For the text-containing cell, return its midpoint in (x, y) coordinate format. 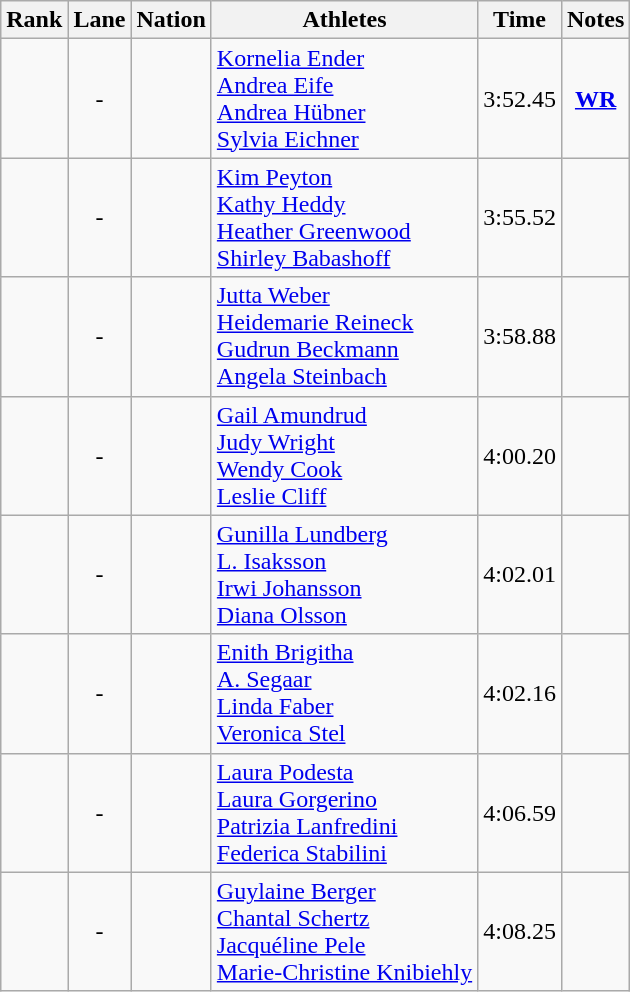
Enith BrigithaA. SegaarLinda FaberVeronica Stel (344, 694)
4:02.16 (520, 694)
4:08.25 (520, 932)
3:58.88 (520, 336)
Laura PodestaLaura GorgerinoPatrizia LanfrediniFederica Stabilini (344, 812)
Lane (100, 20)
4:06.59 (520, 812)
Gunilla LundbergL. IsakssonIrwi JohanssonDiana Olsson (344, 574)
Time (520, 20)
Gail AmundrudJudy WrightWendy CookLeslie Cliff (344, 456)
4:00.20 (520, 456)
Athletes (344, 20)
Kim PeytonKathy HeddyHeather GreenwoodShirley Babashoff (344, 218)
4:02.01 (520, 574)
Guylaine BergerChantal SchertzJacquéline PeleMarie-Christine Knibiehly (344, 932)
3:55.52 (520, 218)
Notes (595, 20)
Rank (34, 20)
Nation (171, 20)
Jutta WeberHeidemarie ReineckGudrun BeckmannAngela Steinbach (344, 336)
WR (595, 98)
3:52.45 (520, 98)
Kornelia EnderAndrea EifeAndrea HübnerSylvia Eichner (344, 98)
